From the cell containing the given text, extract its center point as [x, y] coordinate. 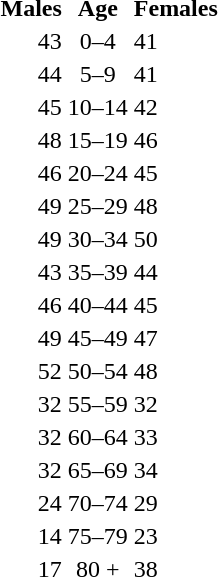
15–19 [98, 140]
70–74 [98, 503]
65–69 [98, 470]
50–54 [98, 371]
75–79 [98, 536]
55–59 [98, 404]
40–44 [98, 305]
20–24 [98, 173]
30–34 [98, 239]
0–4 [98, 41]
10–14 [98, 107]
60–64 [98, 437]
25–29 [98, 206]
45–49 [98, 338]
35–39 [98, 272]
5–9 [98, 74]
